Pinpoint the cell where the given text exists, returning its (x, y) midpoint coordinate. 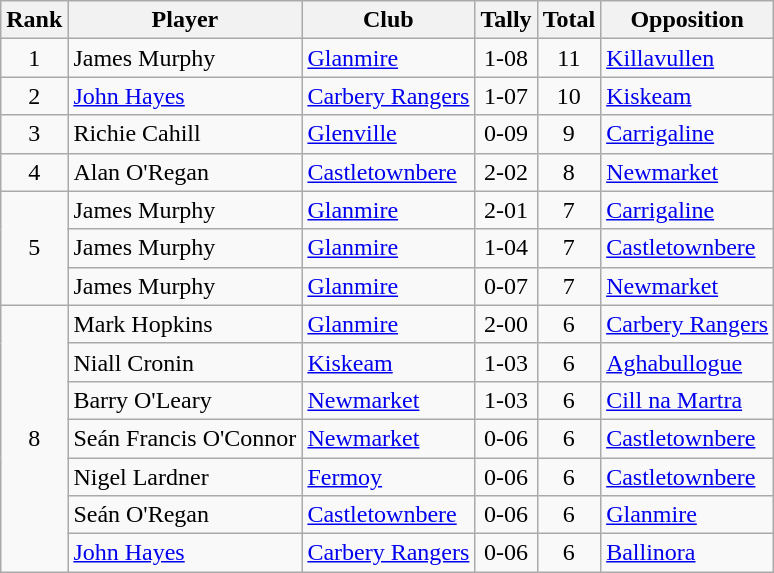
2-00 (506, 324)
Cill na Martra (688, 400)
Club (388, 20)
Nigel Lardner (185, 477)
Niall Cronin (185, 362)
2-01 (506, 210)
Mark Hopkins (185, 324)
Alan O'Regan (185, 172)
0-09 (506, 134)
Ballinora (688, 553)
3 (34, 134)
2 (34, 96)
2-02 (506, 172)
Barry O'Leary (185, 400)
Player (185, 20)
1-08 (506, 58)
1-07 (506, 96)
11 (569, 58)
Opposition (688, 20)
Rank (34, 20)
10 (569, 96)
9 (569, 134)
Total (569, 20)
1 (34, 58)
1-04 (506, 248)
Tally (506, 20)
4 (34, 172)
5 (34, 248)
Seán Francis O'Connor (185, 438)
0-07 (506, 286)
Glenville (388, 134)
Killavullen (688, 58)
Seán O'Regan (185, 515)
Fermoy (388, 477)
Richie Cahill (185, 134)
Aghabullogue (688, 362)
